Return [X, Y] of the center of cell containing provided text 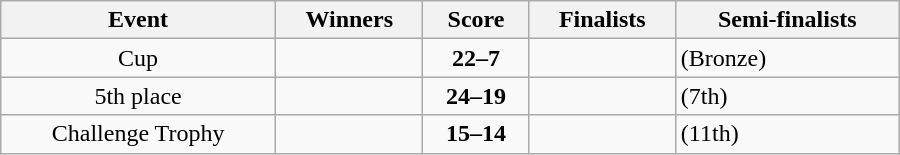
(Bronze) [787, 58]
Challenge Trophy [138, 134]
Event [138, 20]
Cup [138, 58]
Winners [348, 20]
24–19 [476, 96]
15–14 [476, 134]
Semi-finalists [787, 20]
(11th) [787, 134]
22–7 [476, 58]
(7th) [787, 96]
Finalists [602, 20]
Score [476, 20]
5th place [138, 96]
